Capture the cell that displays the provided text and extract its [X, Y] central coordinate. 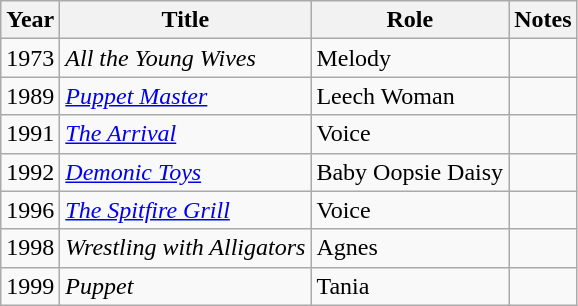
All the Young Wives [186, 58]
1991 [30, 134]
Role [410, 20]
Tania [410, 286]
1973 [30, 58]
Melody [410, 58]
Agnes [410, 248]
Puppet Master [186, 96]
1996 [30, 210]
1992 [30, 172]
1998 [30, 248]
The Arrival [186, 134]
Wrestling with Alligators [186, 248]
The Spitfire Grill [186, 210]
1999 [30, 286]
Baby Oopsie Daisy [410, 172]
Puppet [186, 286]
Title [186, 20]
Demonic Toys [186, 172]
Year [30, 20]
Notes [543, 20]
Leech Woman [410, 96]
1989 [30, 96]
